Return the [X, Y] coordinate for the center point of the cell that contains the specified text.  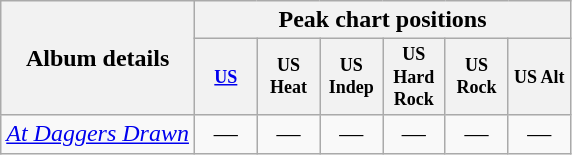
US Rock [476, 77]
US Hard Rock [414, 77]
US [226, 77]
US Alt [540, 77]
At Daggers Drawn [98, 134]
Album details [98, 58]
US Heat [288, 77]
Peak chart positions [382, 20]
US Indep [352, 77]
